Determine the (x, y) coordinate at the center of the cell enclosing the given text.  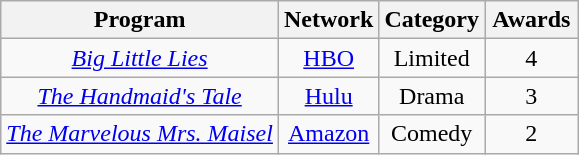
3 (532, 96)
Program (140, 20)
Category (432, 20)
Amazon (328, 134)
Hulu (328, 96)
Network (328, 20)
2 (532, 134)
Big Little Lies (140, 58)
Limited (432, 58)
Awards (532, 20)
Comedy (432, 134)
HBO (328, 58)
The Handmaid's Tale (140, 96)
The Marvelous Mrs. Maisel (140, 134)
Drama (432, 96)
4 (532, 58)
